Locate the cell with the specified text and output its (x, y) center coordinate. 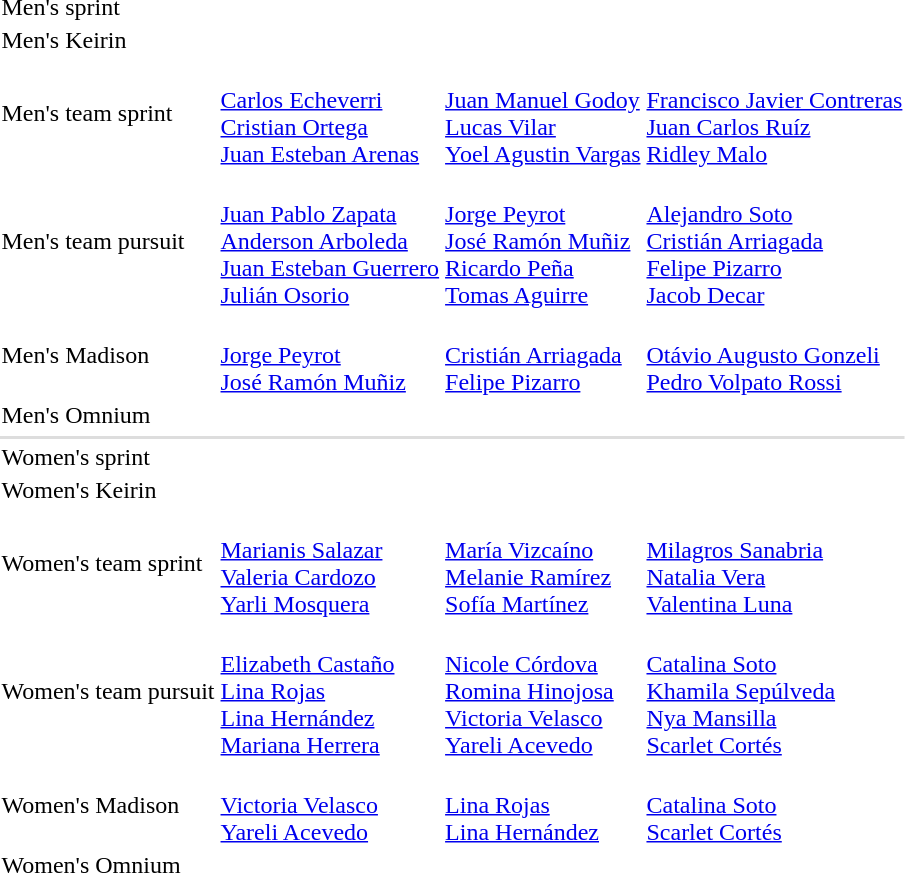
Catalina SotoKhamila SepúlvedaNya MansillaScarlet Cortés (774, 691)
Men's Madison (108, 355)
Elizabeth CastañoLina RojasLina HernándezMariana Herrera (330, 691)
Catalina SotoScarlet Cortés (774, 805)
Men's team pursuit (108, 241)
Women's Madison (108, 805)
Nicole CórdovaRomina HinojosaVictoria VelascoYareli Acevedo (543, 691)
Francisco Javier ContrerasJuan Carlos RuízRidley Malo (774, 114)
Women's sprint (108, 457)
Women's Keirin (108, 490)
Cristián ArriagadaFelipe Pizarro (543, 355)
Lina RojasLina Hernández (543, 805)
Otávio Augusto GonzeliPedro Volpato Rossi (774, 355)
Jorge PeyrotJosé Ramón MuñizRicardo PeñaTomas Aguirre (543, 241)
Jorge PeyrotJosé Ramón Muñiz (330, 355)
María VizcaínoMelanie RamírezSofía Martínez (543, 564)
Women's team pursuit (108, 691)
Men's Keirin (108, 40)
Women's team sprint (108, 564)
Men's Omnium (108, 415)
Juan Pablo ZapataAnderson ArboledaJuan Esteban GuerreroJulián Osorio (330, 241)
Men's team sprint (108, 114)
Juan Manuel GodoyLucas VilarYoel Agustin Vargas (543, 114)
Victoria VelascoYareli Acevedo (330, 805)
Alejandro SotoCristián ArriagadaFelipe PizarroJacob Decar (774, 241)
Marianis SalazarValeria CardozoYarli Mosquera (330, 564)
Milagros SanabriaNatalia VeraValentina Luna (774, 564)
Carlos EcheverriCristian OrtegaJuan Esteban Arenas (330, 114)
